Extract the (X, Y) coordinate from the center of the cell holding the provided text.  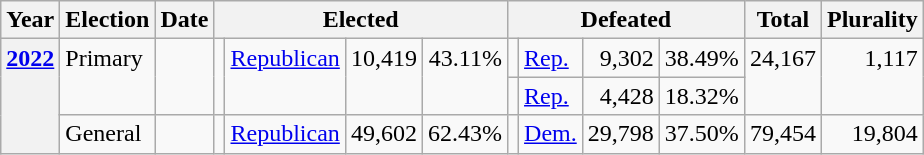
10,419 (384, 77)
Election (108, 20)
79,454 (782, 134)
37.50% (702, 134)
9,302 (620, 58)
24,167 (782, 77)
Date (184, 20)
49,602 (384, 134)
Defeated (626, 20)
62.43% (464, 134)
4,428 (620, 96)
1,117 (872, 77)
Year (30, 20)
2022 (30, 96)
38.49% (702, 58)
19,804 (872, 134)
43.11% (464, 77)
Dem. (551, 134)
29,798 (620, 134)
Primary (108, 77)
Plurality (872, 20)
Elected (361, 20)
18.32% (702, 96)
Total (782, 20)
General (108, 134)
